Determine the (x, y) coordinate at the center of the cell enclosing the given text.  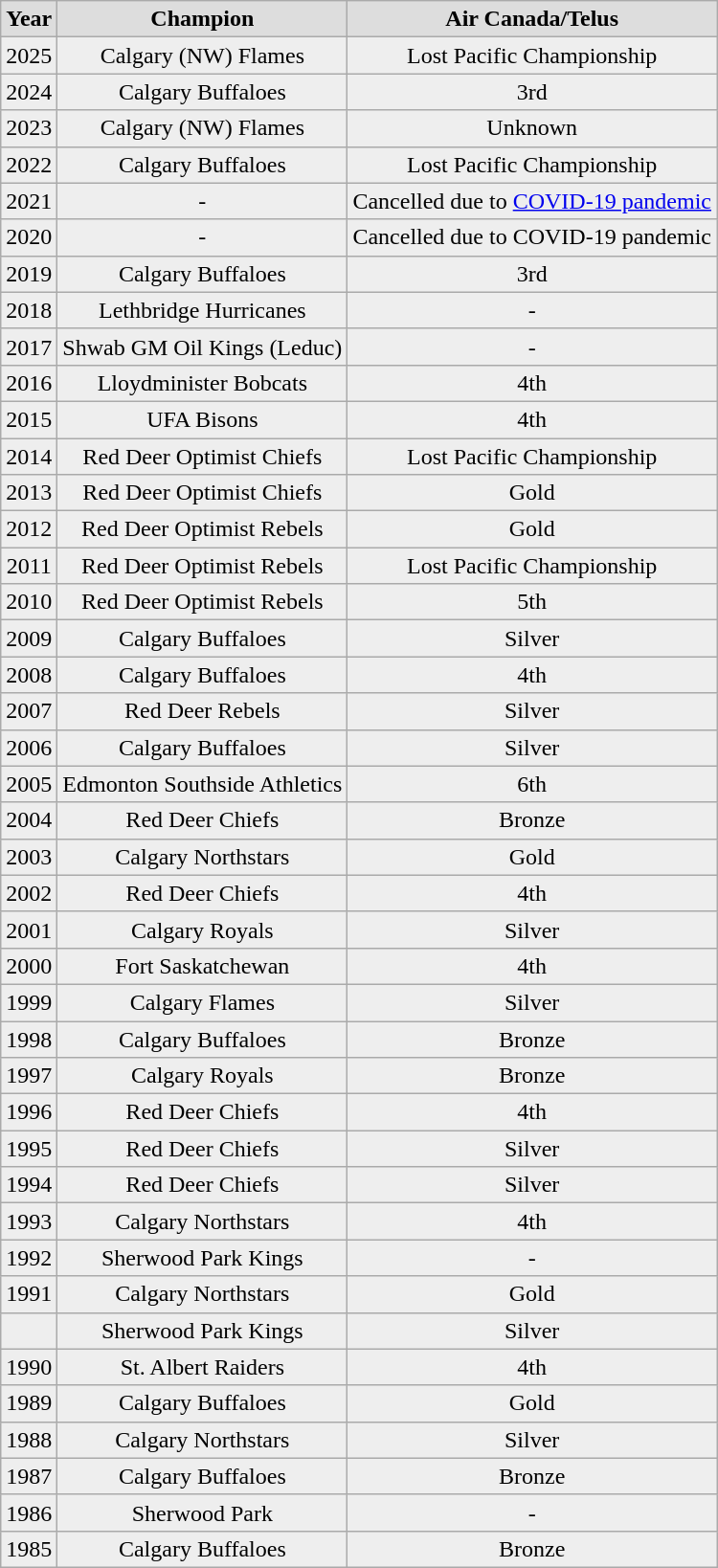
Lloydminister Bobcats (203, 383)
1998 (29, 1039)
Champion (203, 19)
1999 (29, 1002)
2007 (29, 711)
2010 (29, 602)
Edmonton Southside Athletics (203, 784)
Sherwood Park (203, 1512)
1994 (29, 1185)
6th (532, 784)
2025 (29, 56)
2008 (29, 675)
2012 (29, 529)
2018 (29, 310)
Year (29, 19)
2019 (29, 274)
1988 (29, 1440)
UFA Bisons (203, 419)
5th (532, 602)
1992 (29, 1258)
1996 (29, 1112)
Fort Saskatchewan (203, 966)
2004 (29, 820)
Red Deer Rebels (203, 711)
1991 (29, 1294)
Calgary Flames (203, 1002)
1989 (29, 1403)
2024 (29, 92)
1997 (29, 1076)
2021 (29, 201)
2013 (29, 493)
Air Canada/Telus (532, 19)
2016 (29, 383)
2000 (29, 966)
Lethbridge Hurricanes (203, 310)
2003 (29, 857)
2022 (29, 165)
2015 (29, 419)
St. Albert Raiders (203, 1367)
1993 (29, 1221)
2001 (29, 930)
1995 (29, 1149)
Unknown (532, 128)
2009 (29, 638)
2006 (29, 748)
2023 (29, 128)
2014 (29, 457)
2017 (29, 347)
2002 (29, 893)
Shwab GM Oil Kings (Leduc) (203, 347)
2020 (29, 237)
2005 (29, 784)
1987 (29, 1476)
2011 (29, 566)
1990 (29, 1367)
1985 (29, 1549)
1986 (29, 1512)
